Locate the cell with the specified text and output its [x, y] center coordinate. 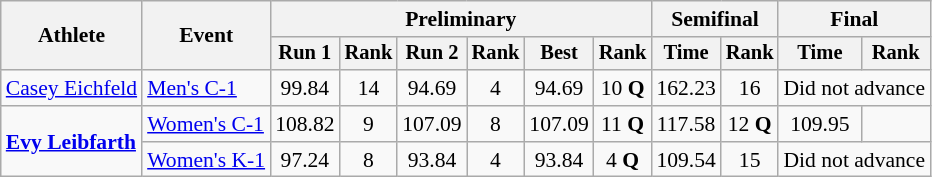
117.58 [686, 124]
10 Q [623, 88]
108.82 [304, 124]
8 [496, 124]
Semifinal [714, 19]
99.84 [304, 88]
12 Q [750, 124]
109.95 [820, 124]
14 [369, 88]
Final [854, 19]
Preliminary [460, 19]
Casey Eichfeld [72, 88]
Did not advance [854, 88]
Women's C-1 [206, 124]
Evy Leibfarth [72, 142]
162.23 [686, 88]
Run 1 [304, 54]
Men's C-1 [206, 88]
4 [496, 88]
Best [558, 54]
Event [206, 36]
16 [750, 88]
9 [369, 124]
11 Q [623, 124]
Athlete [72, 36]
Run 2 [432, 54]
